Return [x, y] of the center of cell containing provided text 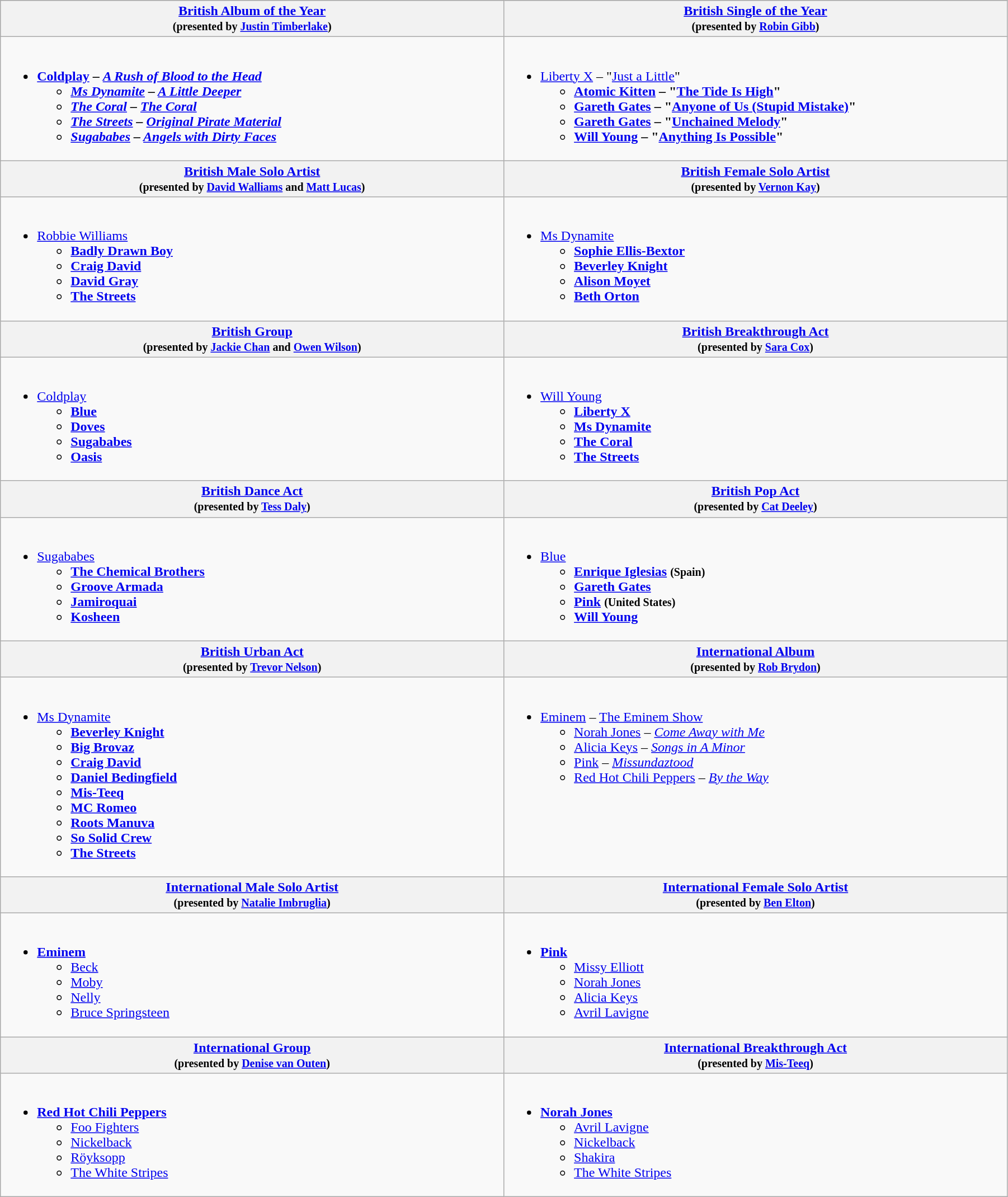
British Male Solo Artist(presented by David Walliams and Matt Lucas) [252, 179]
British Album of the Year(presented by Justin Timberlake) [252, 19]
Norah JonesAvril LavigneNickelbackShakiraThe White Stripes [756, 1135]
Ms DynamiteSophie Ellis-BextorBeverley KnightAlison MoyetBeth Orton [756, 259]
SugababesThe Chemical BrothersGroove ArmadaJamiroquaiKosheen [252, 579]
International Male Solo Artist(presented by Natalie Imbruglia) [252, 894]
PinkMissy ElliottNorah JonesAlicia KeysAvril Lavigne [756, 975]
BlueEnrique Iglesias (Spain)Gareth GatesPink (United States)Will Young [756, 579]
British Female Solo Artist(presented by Vernon Kay) [756, 179]
British Pop Act(presented by Cat Deeley) [756, 499]
Eminem – The Eminem ShowNorah Jones – Come Away with MeAlicia Keys – Songs in A MinorPink – MissundaztoodRed Hot Chili Peppers – By the Way [756, 777]
International Group(presented by Denise van Outen) [252, 1054]
British Single of the Year(presented by Robin Gibb) [756, 19]
ColdplayBlueDovesSugababesOasis [252, 419]
Robbie WilliamsBadly Drawn BoyCraig DavidDavid GrayThe Streets [252, 259]
EminemBeckMobyNellyBruce Springsteen [252, 975]
International Breakthrough Act(presented by Mis-Teeq) [756, 1054]
Will YoungLiberty XMs DynamiteThe CoralThe Streets [756, 419]
Red Hot Chili PeppersFoo FightersNickelbackRöyksoppThe White Stripes [252, 1135]
British Urban Act(presented by Trevor Nelson) [252, 659]
British Group(presented by Jackie Chan and Owen Wilson) [252, 339]
British Dance Act(presented by Tess Daly) [252, 499]
International Album(presented by Rob Brydon) [756, 659]
International Female Solo Artist(presented by Ben Elton) [756, 894]
British Breakthrough Act(presented by Sara Cox) [756, 339]
Ms DynamiteBeverley KnightBig BrovazCraig DavidDaniel BedingfieldMis-TeeqMC RomeoRoots ManuvaSo Solid CrewThe Streets [252, 777]
